Provide the [X, Y] coordinate of the cell's center where the given text is located.  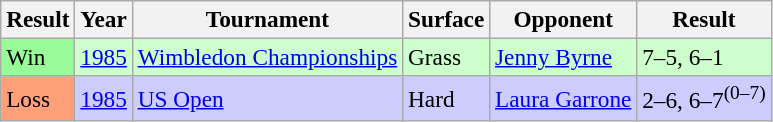
Opponent [564, 19]
Jenny Byrne [564, 57]
Year [104, 19]
Tournament [267, 19]
Grass [446, 57]
2–6, 6–7(0–7) [704, 98]
US Open [267, 98]
Laura Garrone [564, 98]
Wimbledon Championships [267, 57]
Win [38, 57]
7–5, 6–1 [704, 57]
Hard [446, 98]
Surface [446, 19]
Loss [38, 98]
